Capture the cell that displays the provided text and extract its [x, y] central coordinate. 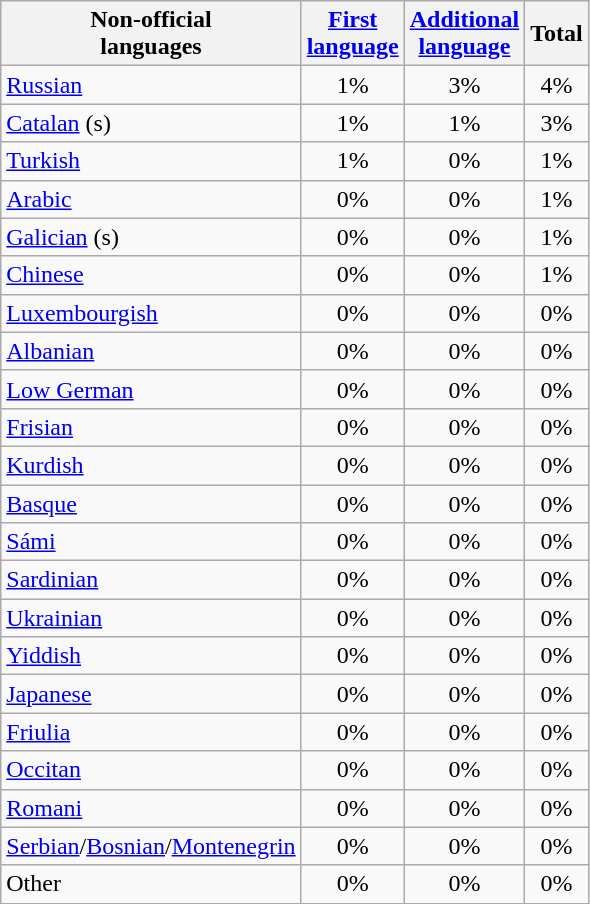
Catalan (s) [151, 123]
Turkish [151, 161]
Kurdish [151, 465]
Japanese [151, 694]
Albanian [151, 351]
Russian [151, 85]
Additionallanguage [464, 34]
Sardinian [151, 580]
Low German [151, 389]
Occitan [151, 770]
Luxembourgish [151, 313]
First language [352, 34]
Sámi [151, 542]
Friulia [151, 732]
Serbian/Bosnian/Montenegrin [151, 846]
Romani [151, 808]
4% [557, 85]
Frisian [151, 427]
Non-officiallanguages [151, 34]
Basque [151, 503]
Ukrainian [151, 618]
Total [557, 34]
Yiddish [151, 656]
Other [151, 884]
Arabic [151, 199]
Galician (s) [151, 237]
Chinese [151, 275]
